Scan for the cell matching the given text and deliver its [x, y] coordinate at center. 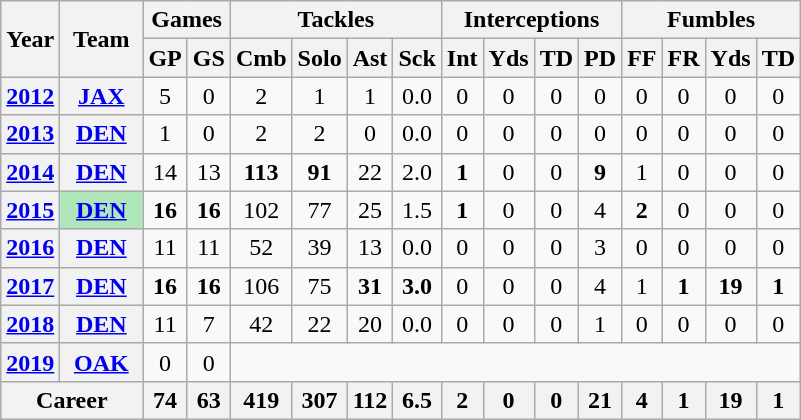
2.0 [417, 172]
GS [208, 58]
2014 [30, 172]
2012 [30, 96]
1.5 [417, 210]
3.0 [417, 286]
91 [320, 172]
6.5 [417, 400]
2013 [30, 134]
GP [165, 58]
75 [320, 286]
FR [684, 58]
25 [370, 210]
3 [600, 248]
2017 [30, 286]
307 [320, 400]
77 [320, 210]
5 [165, 96]
Cmb [261, 58]
419 [261, 400]
2016 [30, 248]
Career [72, 400]
9 [600, 172]
102 [261, 210]
FF [642, 58]
31 [370, 286]
2015 [30, 210]
14 [165, 172]
PD [600, 58]
2019 [30, 362]
Team [102, 39]
21 [600, 400]
Interceptions [531, 20]
52 [261, 248]
Solo [320, 58]
74 [165, 400]
Sck [417, 58]
106 [261, 286]
Games [186, 20]
OAK [102, 362]
Tackles [336, 20]
63 [208, 400]
Year [30, 39]
2018 [30, 324]
Fumbles [712, 20]
7 [208, 324]
112 [370, 400]
20 [370, 324]
39 [320, 248]
JAX [102, 96]
42 [261, 324]
113 [261, 172]
Int [462, 58]
Ast [370, 58]
